Provide the (x, y) coordinate of the cell's center where the given text is located.  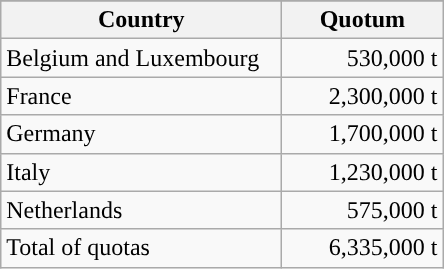
Belgium and Luxembourg (142, 58)
575,000 t (362, 210)
530,000 t (362, 58)
1,700,000 t (362, 134)
Italy (142, 172)
1,230,000 t (362, 172)
6,335,000 t (362, 248)
Total of quotas (142, 248)
Quotum (362, 20)
Germany (142, 134)
Country (142, 20)
France (142, 96)
2,300,000 t (362, 96)
Netherlands (142, 210)
